Provide the [x, y] coordinate of the cell's center where the given text is located.  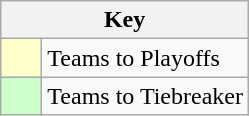
Teams to Tiebreaker [146, 96]
Key [125, 20]
Teams to Playoffs [146, 58]
